Search for the cell housing the specified text and yield its [x, y] center coordinate. 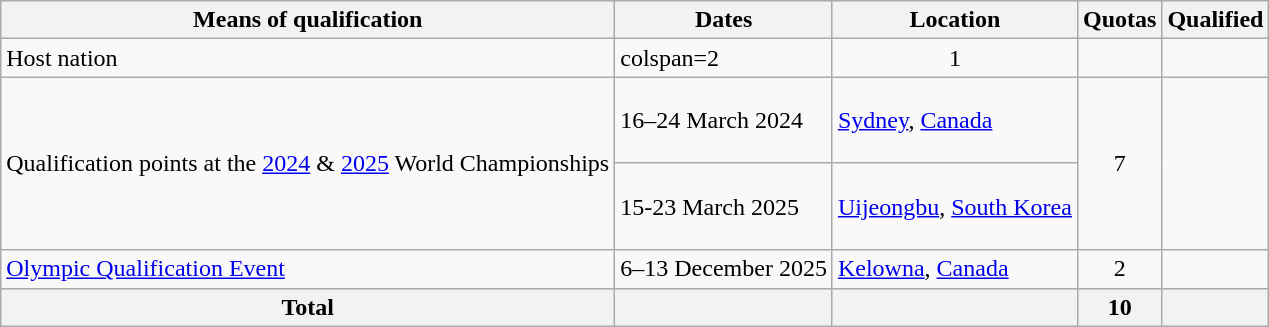
Total [308, 307]
10 [1119, 307]
Means of qualification [308, 20]
Qualified [1216, 20]
Qualification points at the 2024 & 2025 World Championships [308, 164]
16–24 March 2024 [724, 120]
colspan=2 [724, 58]
Kelowna, Canada [954, 269]
7 [1119, 164]
Host nation [308, 58]
Location [954, 20]
Olympic Qualification Event [308, 269]
Uijeongbu, South Korea [954, 206]
2 [1119, 269]
Dates [724, 20]
Sydney, Canada [954, 120]
6–13 December 2025 [724, 269]
15-23 March 2025 [724, 206]
Quotas [1119, 20]
1 [954, 58]
